Detect which cell encompasses the target text, then output its (x, y) center coordinate. 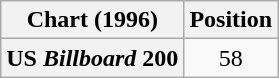
58 (231, 58)
Chart (1996) (92, 20)
US Billboard 200 (92, 58)
Position (231, 20)
